Determine the (x, y) coordinate at the center of the cell enclosing the given text.  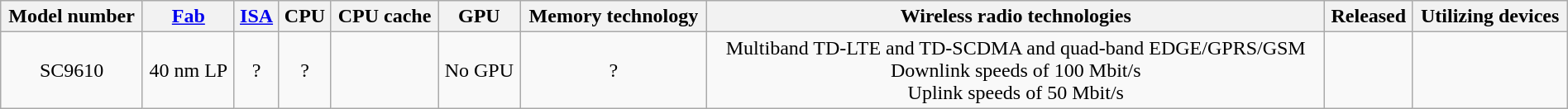
GPU (480, 17)
Utilizing devices (1490, 17)
ISA (256, 17)
No GPU (480, 70)
Fab (189, 17)
Wireless radio technologies (1016, 17)
40 nm LP (189, 70)
Multiband TD-LTE and TD-SCDMA and quad-band EDGE/GPRS/GSMDownlink speeds of 100 Mbit/sUplink speeds of 50 Mbit/s (1016, 70)
Memory technology (614, 17)
Released (1368, 17)
Model number (72, 17)
SC9610 (72, 70)
CPU cache (385, 17)
CPU (304, 17)
